For the text-containing cell, return its midpoint in (x, y) coordinate format. 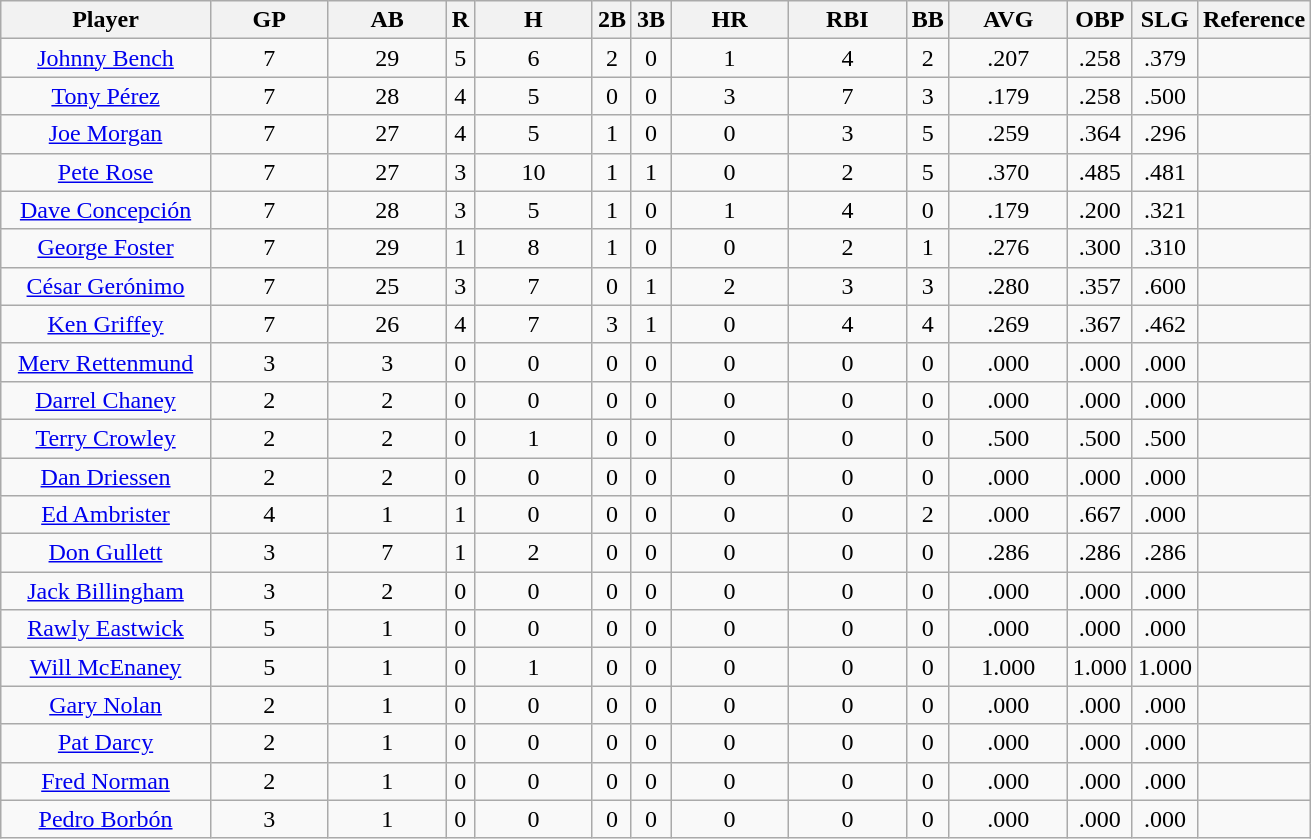
Merv Rettenmund (106, 362)
.485 (1100, 172)
Tony Pérez (106, 96)
6 (534, 58)
Ed Ambrister (106, 515)
Will McEnaney (106, 667)
HR (730, 20)
AB (387, 20)
.259 (1008, 134)
.310 (1164, 248)
Ken Griffey (106, 324)
Player (106, 20)
Terry Crowley (106, 438)
OBP (1100, 20)
.207 (1008, 58)
Don Gullett (106, 553)
SLG (1164, 20)
Joe Morgan (106, 134)
.367 (1100, 324)
Jack Billingham (106, 591)
.200 (1100, 210)
Pedro Borbón (106, 819)
Rawly Eastwick (106, 629)
Dave Concepción (106, 210)
Gary Nolan (106, 705)
Pat Darcy (106, 743)
Darrel Chaney (106, 400)
.276 (1008, 248)
.280 (1008, 286)
RBI (847, 20)
César Gerónimo (106, 286)
George Foster (106, 248)
.667 (1100, 515)
R (460, 20)
.357 (1100, 286)
8 (534, 248)
.364 (1100, 134)
.300 (1100, 248)
Pete Rose (106, 172)
3B (650, 20)
2B (612, 20)
Fred Norman (106, 781)
.321 (1164, 210)
10 (534, 172)
Reference (1254, 20)
H (534, 20)
.462 (1164, 324)
.481 (1164, 172)
GP (269, 20)
AVG (1008, 20)
Johnny Bench (106, 58)
.269 (1008, 324)
.379 (1164, 58)
Dan Driessen (106, 477)
.370 (1008, 172)
26 (387, 324)
.296 (1164, 134)
25 (387, 286)
BB (928, 20)
.600 (1164, 286)
